Pinpoint the cell where the given text exists, returning its (X, Y) midpoint coordinate. 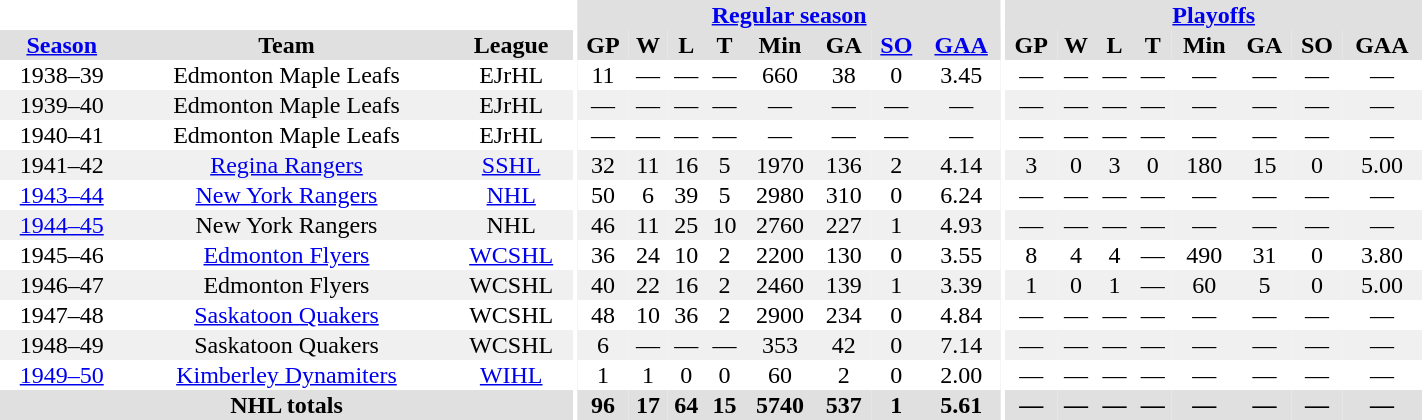
1949–50 (62, 375)
4.84 (961, 315)
League (510, 45)
Season (62, 45)
1939–40 (62, 105)
5740 (780, 405)
50 (603, 195)
96 (603, 405)
490 (1204, 255)
180 (1204, 165)
31 (1264, 255)
40 (603, 285)
6.24 (961, 195)
1941–42 (62, 165)
1948–49 (62, 345)
130 (844, 255)
7.14 (961, 345)
1940–41 (62, 135)
234 (844, 315)
3.39 (961, 285)
1944–45 (62, 225)
537 (844, 405)
24 (648, 255)
SSHL (510, 165)
1946–47 (62, 285)
2980 (780, 195)
64 (686, 405)
1943–44 (62, 195)
2900 (780, 315)
2.00 (961, 375)
353 (780, 345)
Regular season (789, 15)
1947–48 (62, 315)
2460 (780, 285)
Regina Rangers (286, 165)
4.14 (961, 165)
3.55 (961, 255)
5.61 (961, 405)
Team (286, 45)
660 (780, 75)
1945–46 (62, 255)
39 (686, 195)
8 (1031, 255)
139 (844, 285)
310 (844, 195)
4.93 (961, 225)
1938–39 (62, 75)
Kimberley Dynamiters (286, 375)
48 (603, 315)
17 (648, 405)
NHL totals (286, 405)
136 (844, 165)
46 (603, 225)
2760 (780, 225)
Playoffs (1214, 15)
25 (686, 225)
42 (844, 345)
2200 (780, 255)
1970 (780, 165)
22 (648, 285)
3.45 (961, 75)
227 (844, 225)
3.80 (1382, 255)
38 (844, 75)
32 (603, 165)
WIHL (510, 375)
